Locate the cell with the specified text and output its (X, Y) center coordinate. 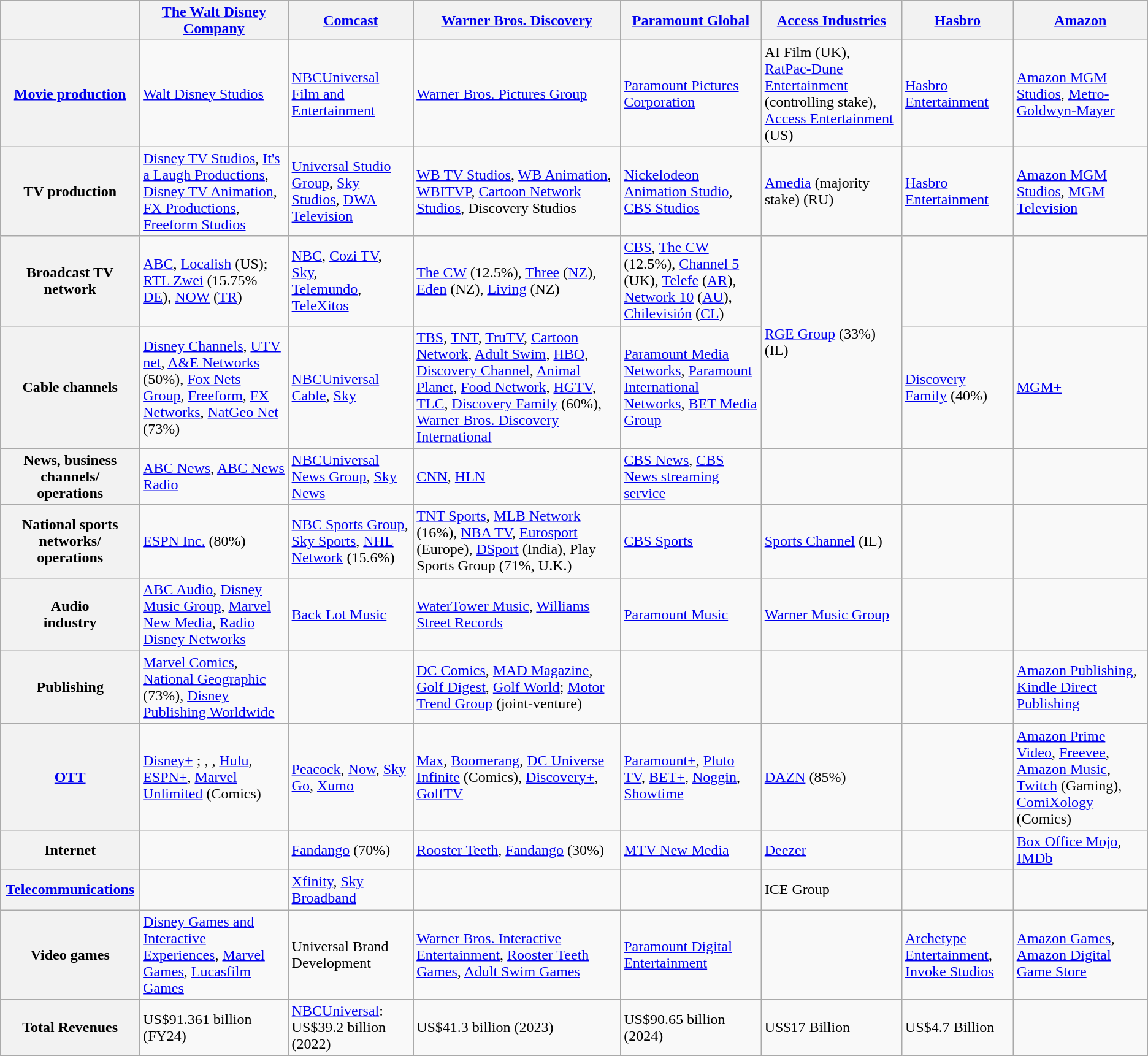
US$4.7 Billion (957, 1028)
Paramount Pictures Corporation (691, 93)
Disney+ ; , , Hulu, ESPN+, Marvel Unlimited (Comics) (214, 776)
Disney TV Studios, It's a Laugh Productions, Disney TV Animation, FX Productions, Freeform Studios (214, 191)
Universal Brand Development (351, 955)
NBCUniversal: US$39.2 billion (2022) (351, 1028)
Audio industry (70, 614)
Broadcast TV network (70, 281)
Total Revenues (70, 1028)
Warner Music Group (832, 614)
RGE Group (33%) (IL) (832, 342)
Comcast (351, 21)
US$90.65 billion (2024) (691, 1028)
Disney Games and Interactive Experiences, Marvel Games, Lucasfilm Games (214, 955)
ABC, Localish (US); RTL Zwei (15.75% DE), NOW (TR) (214, 281)
WaterTower Music, Williams Street Records (517, 614)
Universal Studio Group, Sky Studios, DWA Television (351, 191)
Warner Bros. Discovery (517, 21)
ESPN Inc. (80%) (214, 541)
The Walt Disney Company (214, 21)
Sports Channel (IL) (832, 541)
Hasbro (957, 21)
Telecommunications (70, 889)
ABC News, ABC News Radio (214, 476)
DC Comics, MAD Magazine, Golf Digest, Golf World; Motor Trend Group (joint-venture) (517, 687)
TV production (70, 191)
Back Lot Music (351, 614)
Disney Channels, UTV net, A&E Networks (50%), Fox Nets Group, Freeform, FX Networks, NatGeo Net (73%) (214, 387)
National sports networks/operations (70, 541)
Amazon MGM Studios, MGM Television (1081, 191)
Amazon MGM Studios, Metro-Goldwyn-Mayer (1081, 93)
TNT Sports, MLB Network (16%), NBA TV, Eurosport (Europe), DSport (India), Play Sports Group (71%, U.K.) (517, 541)
NBCUniversal News Group, Sky News (351, 476)
ICE Group (832, 889)
Amedia (majority stake) (RU) (832, 191)
OTT (70, 776)
Movie production (70, 93)
NBC, Cozi TV, Sky,Telemundo, TeleXitos (351, 281)
DAZN (85%) (832, 776)
Paramount Music (691, 614)
Video games (70, 955)
Max, Boomerang, DC Universe Infinite (Comics), Discovery+, GolfTV (517, 776)
Paramount+, Pluto TV, BET+, Noggin, Showtime (691, 776)
Amazon Games, Amazon Digital Game Store (1081, 955)
Archetype Entertainment, Invoke Studios (957, 955)
Rooster Teeth, Fandango (30%) (517, 850)
Fandango (70%) (351, 850)
NBC Sports Group, Sky Sports, NHL Network (15.6%) (351, 541)
WB TV Studios, WB Animation, WBITVP, Cartoon Network Studios, Discovery Studios (517, 191)
Discovery Family (40%) (957, 387)
Amazon Publishing, Kindle Direct Publishing (1081, 687)
Paramount Digital Entertainment (691, 955)
NBCUniversal Cable, Sky (351, 387)
Internet (70, 850)
The CW (12.5%), Three (NZ), Eden (NZ), Living (NZ) (517, 281)
Publishing (70, 687)
CBS News, CBS News streaming service (691, 476)
Cable channels (70, 387)
US$17 Billion (832, 1028)
US$91.361 billion (FY24) (214, 1028)
Peacock, Now, Sky Go, Xumo (351, 776)
Warner Bros. Interactive Entertainment, Rooster Teeth Games, Adult Swim Games (517, 955)
Xfinity, Sky Broadband (351, 889)
CBS, The CW (12.5%), Channel 5 (UK), Telefe (AR), Network 10 (AU), Chilevisión (CL) (691, 281)
US$41.3 billion (2023) (517, 1028)
MTV New Media (691, 850)
CBS Sports (691, 541)
ABC Audio, Disney Music Group, Marvel New Media, Radio Disney Networks (214, 614)
Access Industries (832, 21)
Walt Disney Studios (214, 93)
Marvel Comics, National Geographic (73%), Disney Publishing Worldwide (214, 687)
CNN, HLN (517, 476)
Paramount Global (691, 21)
Amazon Prime Video, Freevee, Amazon Music, Twitch (Gaming), ComiXology (Comics) (1081, 776)
Warner Bros. Pictures Group (517, 93)
Nickelodeon Animation Studio, CBS Studios (691, 191)
NBCUniversal Film and Entertainment (351, 93)
AI Film (UK), RatPac-Dune Entertainment (controlling stake), Access Entertainment (US) (832, 93)
News, business channels/operations (70, 476)
Amazon (1081, 21)
Box Office Mojo, IMDb (1081, 850)
MGM+ (1081, 387)
Deezer (832, 850)
Paramount Media Networks, Paramount International Networks, BET Media Group (691, 387)
